Output the [x, y] coordinate of the center of the cell containing the given text.  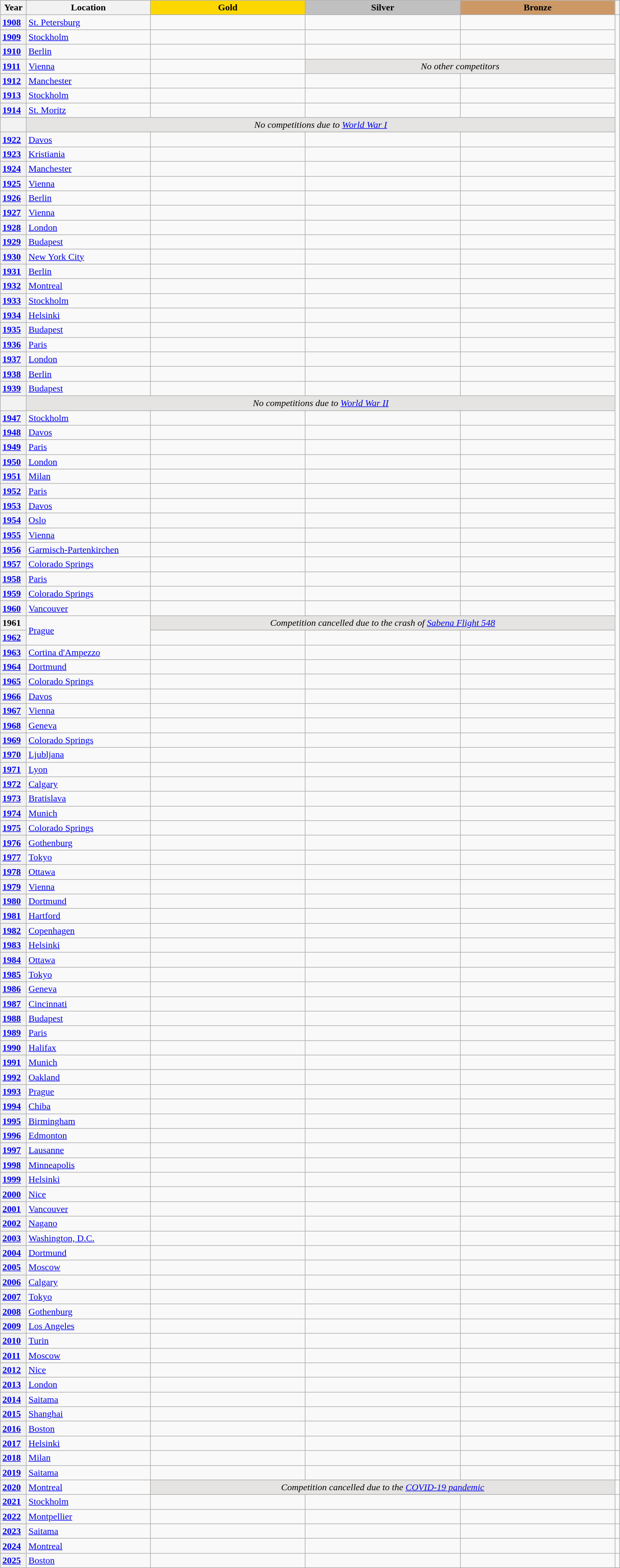
1949 [13, 447]
2012 [13, 1370]
2004 [13, 1253]
1977 [13, 857]
2020 [13, 1487]
1929 [13, 242]
2022 [13, 1516]
1931 [13, 271]
2019 [13, 1473]
1928 [13, 227]
1939 [13, 388]
Competition cancelled due to the COVID-19 pandemic [383, 1487]
1965 [13, 682]
Turin [89, 1341]
1992 [13, 1077]
2021 [13, 1502]
2001 [13, 1209]
2024 [13, 1546]
1933 [13, 301]
1966 [13, 696]
Bronze [538, 8]
Copenhagen [89, 931]
1914 [13, 110]
Halifax [89, 1048]
1974 [13, 813]
Los Angeles [89, 1326]
1924 [13, 169]
1967 [13, 711]
1990 [13, 1048]
1922 [13, 139]
Oslo [89, 520]
1935 [13, 330]
2017 [13, 1443]
1984 [13, 960]
1936 [13, 344]
2013 [13, 1385]
New York City [89, 257]
1910 [13, 52]
1925 [13, 184]
1955 [13, 535]
1995 [13, 1121]
Shanghai [89, 1414]
Gold [228, 8]
2003 [13, 1238]
1976 [13, 843]
1970 [13, 755]
1950 [13, 462]
2023 [13, 1531]
1996 [13, 1136]
1956 [13, 550]
2015 [13, 1414]
1986 [13, 989]
1961 [13, 623]
1982 [13, 931]
1997 [13, 1150]
1909 [13, 37]
No competitions due to World War I [321, 125]
Competition cancelled due to the crash of Sabena Flight 548 [383, 623]
1953 [13, 506]
2014 [13, 1399]
1980 [13, 901]
1957 [13, 564]
1971 [13, 769]
Washington, D.C. [89, 1238]
1994 [13, 1106]
St. Petersburg [89, 22]
1985 [13, 975]
1952 [13, 491]
1975 [13, 828]
Minneapolis [89, 1165]
1930 [13, 257]
1991 [13, 1062]
1913 [13, 95]
1926 [13, 198]
Edmonton [89, 1136]
2025 [13, 1560]
1959 [13, 593]
2006 [13, 1282]
Montpellier [89, 1516]
2010 [13, 1341]
1987 [13, 1004]
1927 [13, 213]
St. Moritz [89, 110]
Birmingham [89, 1121]
1962 [13, 637]
1981 [13, 916]
No competitions due to World War II [321, 403]
1999 [13, 1180]
1960 [13, 608]
2018 [13, 1458]
2007 [13, 1297]
1911 [13, 66]
1938 [13, 374]
2005 [13, 1267]
1947 [13, 418]
1932 [13, 286]
Year [13, 8]
Chiba [89, 1106]
1978 [13, 872]
1954 [13, 520]
1979 [13, 886]
Bratislava [89, 799]
2011 [13, 1355]
1908 [13, 22]
1948 [13, 433]
2016 [13, 1429]
1958 [13, 579]
Oakland [89, 1077]
1934 [13, 315]
Hartford [89, 916]
Kristiania [89, 154]
1937 [13, 359]
1968 [13, 725]
1969 [13, 740]
2002 [13, 1224]
1993 [13, 1092]
Silver [383, 8]
2009 [13, 1326]
Location [89, 8]
1972 [13, 784]
2000 [13, 1194]
1988 [13, 1018]
Cincinnati [89, 1004]
Cortina d'Ampezzo [89, 652]
Lausanne [89, 1150]
Nagano [89, 1224]
1973 [13, 799]
1951 [13, 476]
Garmisch-Partenkirchen [89, 550]
Ljubljana [89, 755]
1983 [13, 945]
1989 [13, 1033]
2008 [13, 1311]
1963 [13, 652]
1964 [13, 667]
1923 [13, 154]
1912 [13, 81]
Lyon [89, 769]
1998 [13, 1165]
No other competitors [460, 66]
